Return [x, y] of the center of cell containing provided text 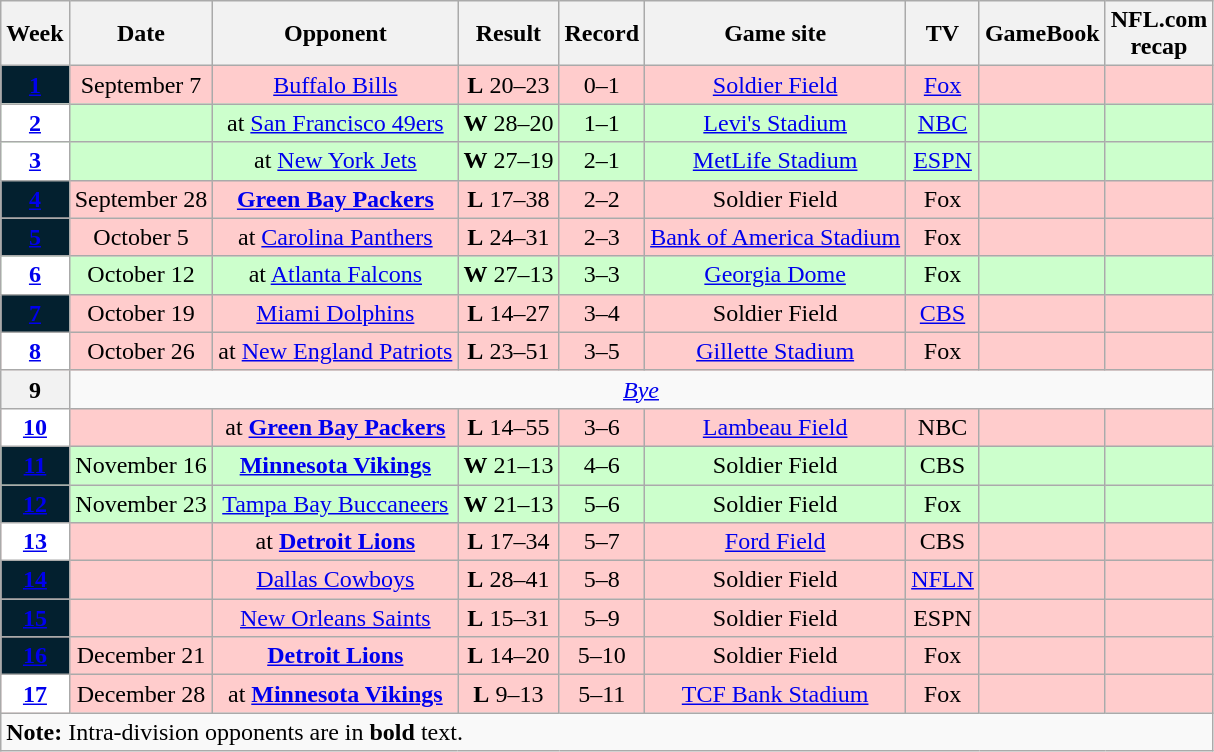
L 14–55 [508, 427]
Detroit Lions [336, 656]
Miami Dolphins [336, 313]
at Carolina Panthers [336, 237]
October 26 [141, 351]
15 [35, 618]
L 17–34 [508, 542]
W 27–19 [508, 161]
NFL.comrecap [1159, 34]
W 28–20 [508, 123]
December 28 [141, 694]
2 [35, 123]
October 12 [141, 275]
5–9 [602, 618]
November 16 [141, 465]
Date [141, 34]
L 14–20 [508, 656]
September 28 [141, 199]
October 19 [141, 313]
6 [35, 275]
Opponent [336, 34]
14 [35, 580]
3–4 [602, 313]
L 20–23 [508, 85]
1 [35, 85]
GameBook [1042, 34]
at Green Bay Packers [336, 427]
at Minnesota Vikings [336, 694]
9 [35, 389]
November 23 [141, 503]
Minnesota Vikings [336, 465]
Note: Intra-division opponents are in bold text. [607, 732]
2–1 [602, 161]
16 [35, 656]
MetLife Stadium [776, 161]
L 15–31 [508, 618]
7 [35, 313]
L 9–13 [508, 694]
10 [35, 427]
Tampa Bay Buccaneers [336, 503]
Bye [641, 389]
at Detroit Lions [336, 542]
TV [943, 34]
5–7 [602, 542]
Bank of America Stadium [776, 237]
3–3 [602, 275]
December 21 [141, 656]
12 [35, 503]
Lambeau Field [776, 427]
Record [602, 34]
5–8 [602, 580]
at New York Jets [336, 161]
4–6 [602, 465]
2–3 [602, 237]
Result [508, 34]
L 24–31 [508, 237]
13 [35, 542]
W 27–13 [508, 275]
September 7 [141, 85]
at New England Patriots [336, 351]
4 [35, 199]
2–2 [602, 199]
5–10 [602, 656]
New Orleans Saints [336, 618]
8 [35, 351]
5–11 [602, 694]
Game site [776, 34]
11 [35, 465]
Ford Field [776, 542]
Levi's Stadium [776, 123]
3–6 [602, 427]
0–1 [602, 85]
Georgia Dome [776, 275]
L 28–41 [508, 580]
3 [35, 161]
17 [35, 694]
TCF Bank Stadium [776, 694]
at Atlanta Falcons [336, 275]
Dallas Cowboys [336, 580]
L 17–38 [508, 199]
NFLN [943, 580]
3–5 [602, 351]
at San Francisco 49ers [336, 123]
Green Bay Packers [336, 199]
5 [35, 237]
L 23–51 [508, 351]
Buffalo Bills [336, 85]
1–1 [602, 123]
Gillette Stadium [776, 351]
October 5 [141, 237]
L 14–27 [508, 313]
Week [35, 34]
5–6 [602, 503]
